Search for the cell housing the specified text and yield its (X, Y) center coordinate. 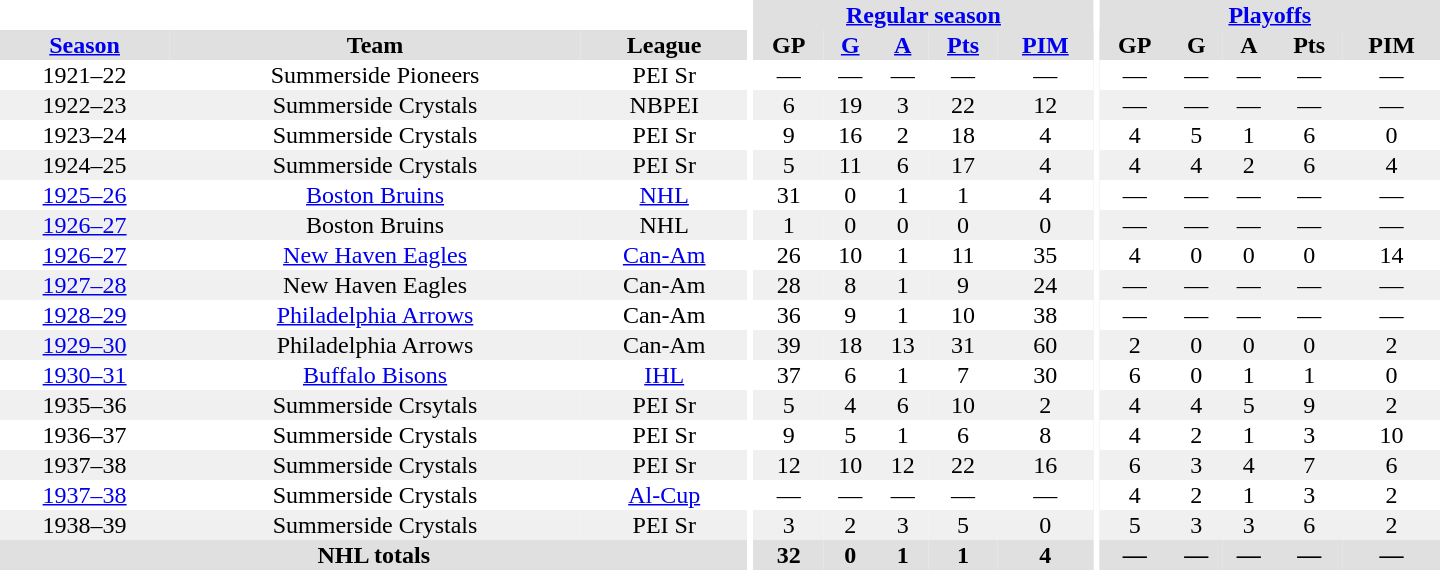
14 (1392, 255)
Season (84, 45)
24 (1046, 285)
IHL (664, 375)
30 (1046, 375)
1921–22 (84, 75)
Summerside Pioneers (375, 75)
1924–25 (84, 165)
NHL totals (374, 555)
38 (1046, 315)
Al-Cup (664, 495)
1927–28 (84, 285)
35 (1046, 255)
19 (850, 105)
60 (1046, 345)
36 (788, 315)
Regular season (923, 15)
13 (902, 345)
NBPEI (664, 105)
26 (788, 255)
39 (788, 345)
1935–36 (84, 405)
League (664, 45)
32 (788, 555)
28 (788, 285)
1925–26 (84, 195)
37 (788, 375)
Buffalo Bisons (375, 375)
1929–30 (84, 345)
Playoffs (1270, 15)
Summerside Crsytals (375, 405)
1928–29 (84, 315)
1938–39 (84, 525)
1930–31 (84, 375)
1922–23 (84, 105)
Team (375, 45)
1936–37 (84, 435)
1923–24 (84, 135)
17 (963, 165)
